Return the [x, y] coordinate for the center point of the cell that contains the specified text.  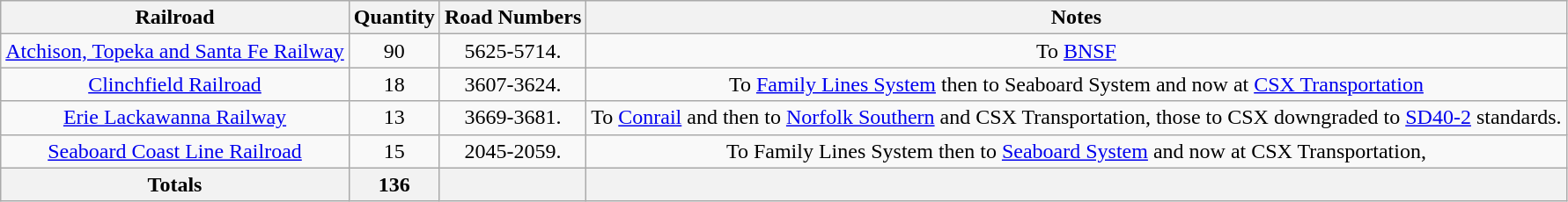
Atchison, Topeka and Santa Fe Railway [175, 51]
To Conrail and then to Norfolk Southern and CSX Transportation, those to CSX downgraded to SD40-2 standards. [1076, 118]
13 [394, 118]
3607-3624. [512, 84]
Road Numbers [512, 18]
2045-2059. [512, 151]
Seaboard Coast Line Railroad [175, 151]
136 [394, 184]
Erie Lackawanna Railway [175, 118]
Totals [175, 184]
To Family Lines System then to Seaboard System and now at CSX Transportation [1076, 84]
To Family Lines System then to Seaboard System and now at CSX Transportation, [1076, 151]
5625-5714. [512, 51]
90 [394, 51]
Quantity [394, 18]
Railroad [175, 18]
To BNSF [1076, 51]
3669-3681. [512, 118]
Clinchfield Railroad [175, 84]
15 [394, 151]
18 [394, 84]
Notes [1076, 18]
